Determine the (X, Y) coordinate at the center of the cell enclosing the given text.  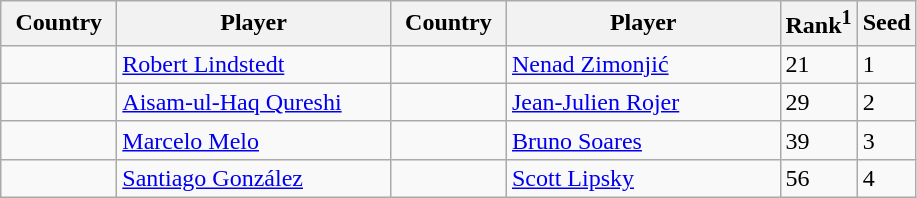
4 (886, 178)
Marcelo Melo (254, 140)
Scott Lipsky (643, 178)
1 (886, 64)
Rank1 (818, 24)
Aisam-ul-Haq Qureshi (254, 102)
39 (818, 140)
Nenad Zimonjić (643, 64)
56 (818, 178)
Bruno Soares (643, 140)
2 (886, 102)
Santiago González (254, 178)
Jean-Julien Rojer (643, 102)
21 (818, 64)
Seed (886, 24)
3 (886, 140)
Robert Lindstedt (254, 64)
29 (818, 102)
